Determine the (x, y) coordinate at the center of the cell enclosing the given text.  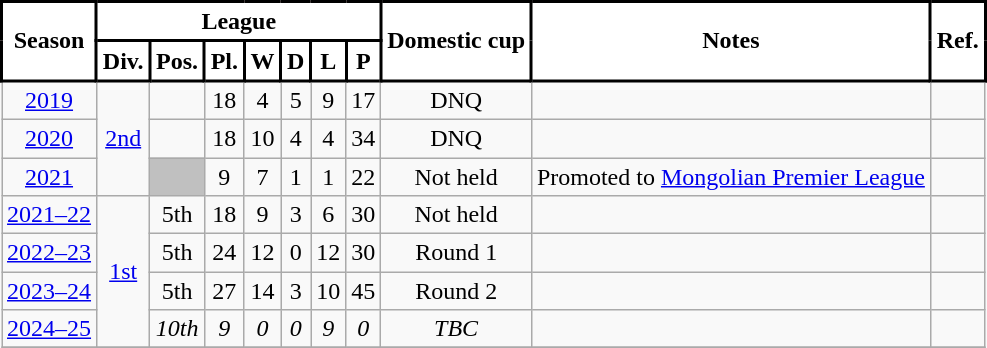
Div. (124, 61)
22 (364, 177)
6 (328, 215)
1st (124, 272)
14 (262, 291)
2024–25 (50, 329)
2021–22 (50, 215)
TBC (456, 329)
2023–24 (50, 291)
P (364, 61)
Promoted to Mongolian Premier League (730, 177)
34 (364, 138)
L (328, 61)
D (296, 61)
2020 (50, 138)
5 (296, 100)
W (262, 61)
Notes (730, 42)
2nd (124, 138)
7 (262, 177)
45 (364, 291)
24 (224, 253)
Pl. (224, 61)
2019 (50, 100)
Round 1 (456, 253)
17 (364, 100)
27 (224, 291)
2022–23 (50, 253)
Season (50, 42)
Ref. (958, 42)
Domestic cup (456, 42)
Round 2 (456, 291)
10th (178, 329)
2021 (50, 177)
League (239, 22)
Pos. (178, 61)
